Identify which cell holds the provided text, then report its [X, Y] central coordinate. 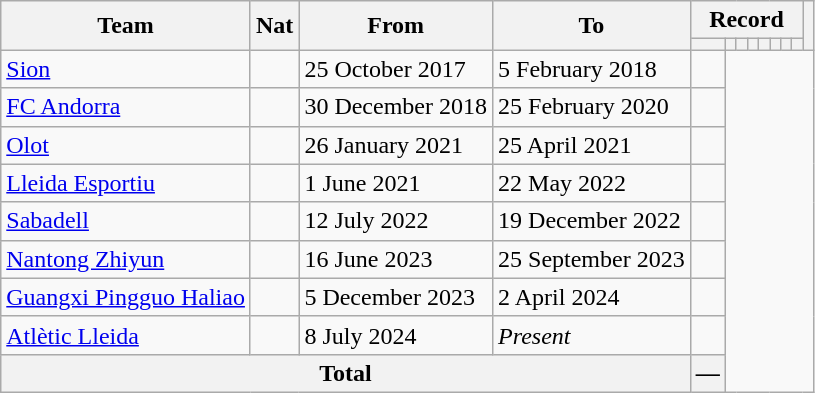
2 April 2024 [592, 297]
FC Andorra [126, 107]
1 June 2021 [396, 183]
25 September 2023 [592, 259]
25 February 2020 [592, 107]
16 June 2023 [396, 259]
Guangxi Pingguo Haliao [126, 297]
Record [746, 20]
Nat [274, 26]
22 May 2022 [592, 183]
Nantong Zhiyun [126, 259]
Atlètic Lleida [126, 335]
From [396, 26]
30 December 2018 [396, 107]
Olot [126, 145]
8 July 2024 [396, 335]
25 October 2017 [396, 69]
Sion [126, 69]
— [708, 373]
Total [346, 373]
Lleida Esportiu [126, 183]
5 December 2023 [396, 297]
12 July 2022 [396, 221]
Present [592, 335]
Team [126, 26]
26 January 2021 [396, 145]
To [592, 26]
Sabadell [126, 221]
19 December 2022 [592, 221]
5 February 2018 [592, 69]
25 April 2021 [592, 145]
